Determine the [x, y] coordinate at the center of the cell enclosing the given text.  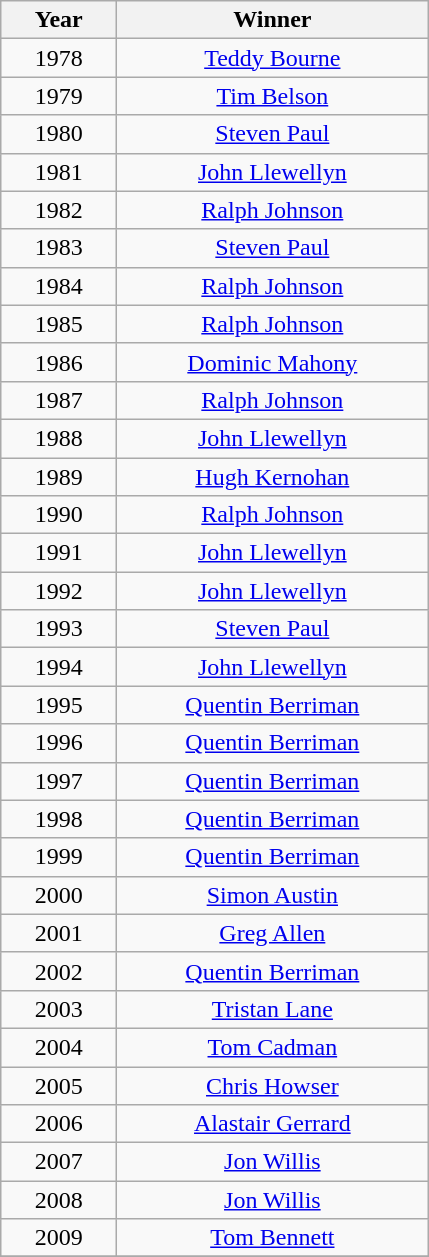
Winner [272, 20]
1991 [59, 553]
1999 [59, 857]
2004 [59, 1047]
1983 [59, 248]
1984 [59, 286]
Teddy Bourne [272, 58]
1997 [59, 781]
Tom Bennett [272, 1238]
1990 [59, 515]
Simon Austin [272, 895]
1993 [59, 629]
1994 [59, 667]
1988 [59, 438]
Hugh Kernohan [272, 477]
1978 [59, 58]
Tom Cadman [272, 1047]
2007 [59, 1162]
1995 [59, 705]
1992 [59, 591]
2000 [59, 895]
Tim Belson [272, 96]
1986 [59, 362]
1998 [59, 819]
Tristan Lane [272, 1009]
Greg Allen [272, 933]
Alastair Gerrard [272, 1124]
2008 [59, 1200]
1985 [59, 324]
1987 [59, 400]
1982 [59, 210]
1981 [59, 172]
2003 [59, 1009]
Year [59, 20]
Dominic Mahony [272, 362]
1996 [59, 743]
1980 [59, 134]
1989 [59, 477]
2009 [59, 1238]
2006 [59, 1124]
2002 [59, 971]
Chris Howser [272, 1085]
2005 [59, 1085]
1979 [59, 96]
2001 [59, 933]
